Output the (X, Y) coordinate of the center of the cell containing the given text.  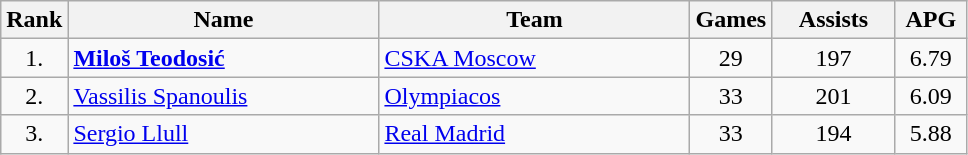
Assists (834, 20)
2. (34, 96)
CSKA Moscow (534, 58)
Games (731, 20)
5.88 (930, 134)
1. (34, 58)
Name (224, 20)
201 (834, 96)
Team (534, 20)
Olympiacos (534, 96)
Miloš Teodosić (224, 58)
197 (834, 58)
6.79 (930, 58)
194 (834, 134)
APG (930, 20)
Real Madrid (534, 134)
Vassilis Spanoulis (224, 96)
Rank (34, 20)
29 (731, 58)
3. (34, 134)
Sergio Llull (224, 134)
6.09 (930, 96)
